Identify which cell holds the provided text, then report its (X, Y) central coordinate. 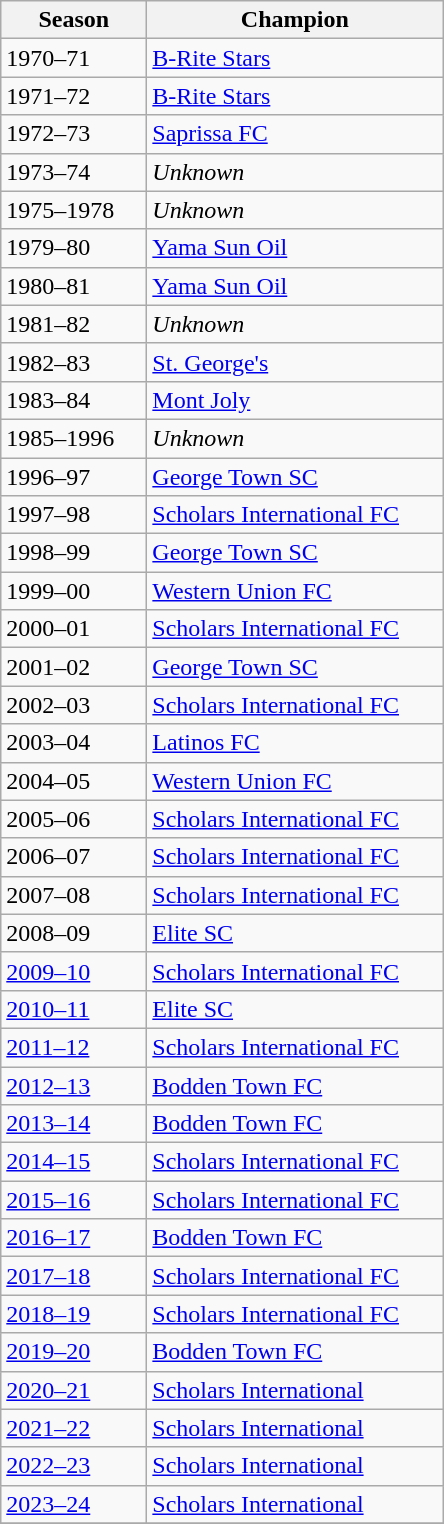
Mont Joly (295, 400)
1973–74 (74, 172)
1985–1996 (74, 438)
1999–00 (74, 591)
1970–71 (74, 58)
2021–22 (74, 1428)
1979–80 (74, 248)
1975–1978 (74, 210)
2016–17 (74, 1238)
1997–98 (74, 515)
2013–14 (74, 1124)
2023–24 (74, 1504)
1998–99 (74, 553)
Saprissa FC (295, 134)
2015–16 (74, 1200)
Champion (295, 20)
2006–07 (74, 857)
1980–81 (74, 286)
2009–10 (74, 971)
2012–13 (74, 1085)
1981–82 (74, 324)
2000–01 (74, 629)
2001–02 (74, 667)
2014–15 (74, 1162)
2017–18 (74, 1276)
2008–09 (74, 933)
St. George's (295, 362)
Season (74, 20)
2010–11 (74, 1009)
1996–97 (74, 477)
2004–05 (74, 781)
Latinos FC (295, 743)
1982–83 (74, 362)
2011–12 (74, 1047)
2022–23 (74, 1466)
2002–03 (74, 705)
2007–08 (74, 895)
2018–19 (74, 1314)
1971–72 (74, 96)
1983–84 (74, 400)
2020–21 (74, 1390)
2019–20 (74, 1352)
2005–06 (74, 819)
1972–73 (74, 134)
2003–04 (74, 743)
